Extract the (x, y) coordinate from the center of the cell holding the provided text.  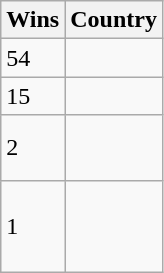
15 (33, 96)
1 (33, 226)
2 (33, 148)
Wins (33, 20)
Country (114, 20)
54 (33, 58)
